Locate the cell with the specified text and output its [x, y] center coordinate. 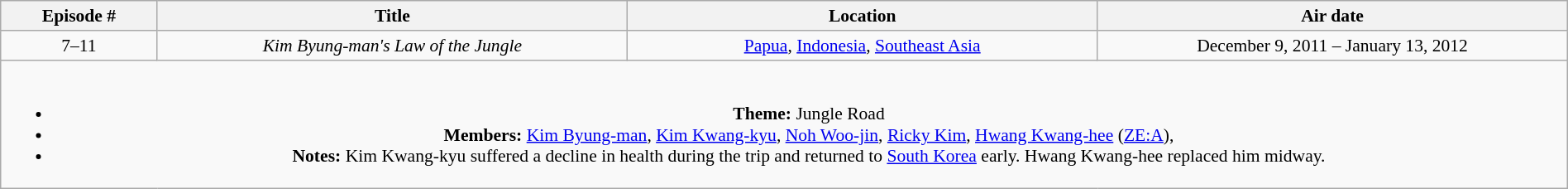
Air date [1332, 16]
7–11 [79, 46]
December 9, 2011 – January 13, 2012 [1332, 46]
Papua, Indonesia, Southeast Asia [863, 46]
Location [863, 16]
Episode # [79, 16]
Kim Byung-man's Law of the Jungle [392, 46]
Title [392, 16]
